Return the [x, y] coordinate for the center point of the cell that contains the specified text.  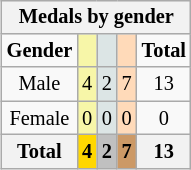
Female [40, 118]
Gender [40, 51]
Medals by gender [96, 17]
Male [40, 84]
